Locate the cell with the specified text and output its [X, Y] center coordinate. 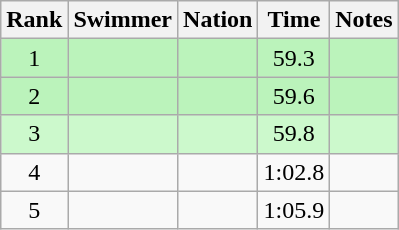
1:02.8 [294, 172]
59.8 [294, 134]
1 [34, 58]
Nation [218, 20]
Time [294, 20]
59.3 [294, 58]
3 [34, 134]
Rank [34, 20]
4 [34, 172]
Notes [364, 20]
59.6 [294, 96]
1:05.9 [294, 210]
2 [34, 96]
5 [34, 210]
Swimmer [123, 20]
